Provide the [x, y] coordinate of the cell's center where the given text is located.  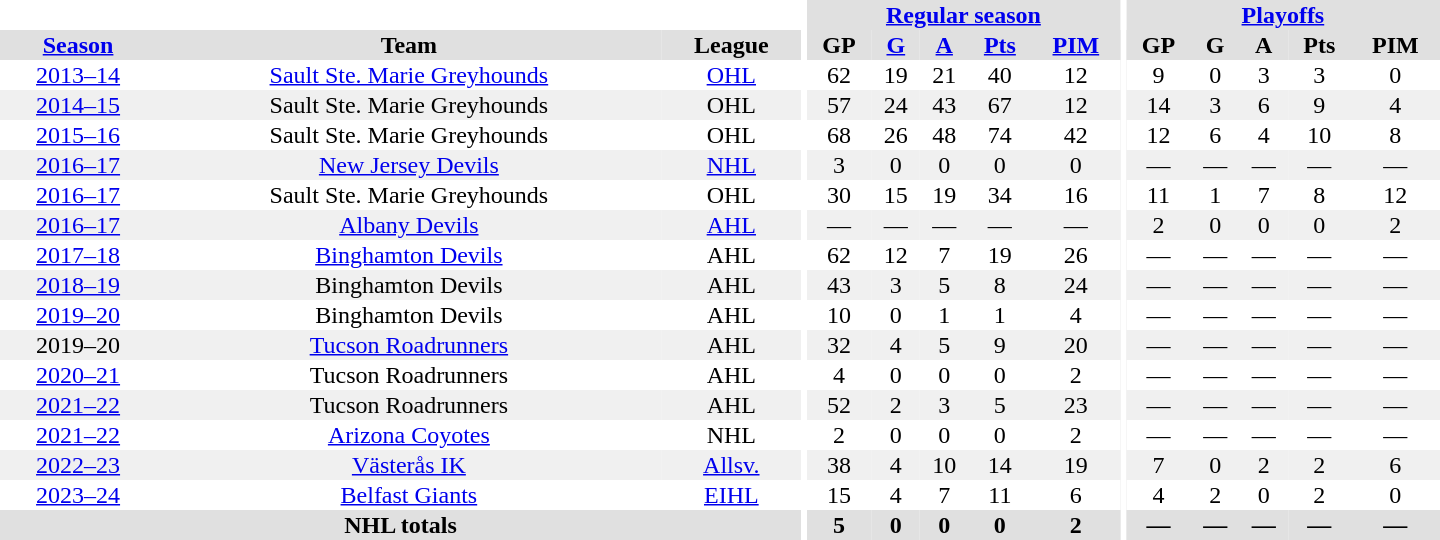
68 [838, 135]
Belfast Giants [408, 495]
2013–14 [78, 75]
21 [944, 75]
NHL totals [400, 525]
League [732, 45]
2023–24 [78, 495]
New Jersey Devils [408, 165]
2018–19 [78, 285]
2020–21 [78, 375]
Arizona Coyotes [408, 435]
23 [1076, 405]
2022–23 [78, 465]
Albany Devils [408, 225]
52 [838, 405]
2014–15 [78, 105]
48 [944, 135]
Team [408, 45]
74 [1000, 135]
EIHL [732, 495]
2017–18 [78, 255]
42 [1076, 135]
40 [1000, 75]
Season [78, 45]
16 [1076, 195]
57 [838, 105]
20 [1076, 345]
Playoffs [1283, 15]
Regular season [963, 15]
67 [1000, 105]
30 [838, 195]
38 [838, 465]
Allsv. [732, 465]
Västerås IK [408, 465]
32 [838, 345]
34 [1000, 195]
2015–16 [78, 135]
